Output the [X, Y] coordinate of the center of the cell containing the given text.  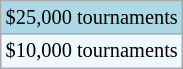
$10,000 tournaments [92, 51]
$25,000 tournaments [92, 17]
